Provide the [X, Y] coordinate of the cell's center where the given text is located.  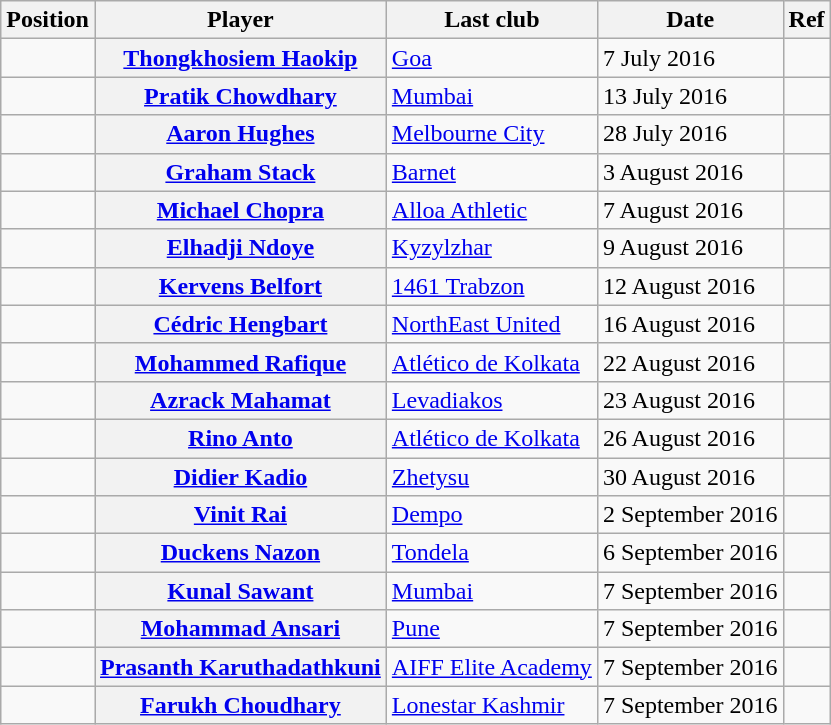
Kunal Sawant [240, 591]
Mohammed Rafique [240, 362]
Player [240, 20]
Goa [492, 58]
Kervens Belfort [240, 286]
Graham Stack [240, 172]
7 August 2016 [690, 210]
Didier Kadio [240, 477]
Position [48, 20]
2 September 2016 [690, 515]
Prasanth Karuthadathkuni [240, 667]
Farukh Choudhary [240, 705]
26 August 2016 [690, 438]
Zhetysu [492, 477]
Dempo [492, 515]
28 July 2016 [690, 134]
Azrack Mahamat [240, 400]
Thongkhosiem Haokip [240, 58]
6 September 2016 [690, 553]
Levadiakos [492, 400]
Elhadji Ndoye [240, 248]
1461 Trabzon [492, 286]
AIFF Elite Academy [492, 667]
Date [690, 20]
Kyzylzhar [492, 248]
Michael Chopra [240, 210]
Cédric Hengbart [240, 324]
Rino Anto [240, 438]
Mohammad Ansari [240, 629]
Duckens Nazon [240, 553]
16 August 2016 [690, 324]
NorthEast United [492, 324]
Ref [806, 20]
7 July 2016 [690, 58]
22 August 2016 [690, 362]
Vinit Rai [240, 515]
Tondela [492, 553]
Aaron Hughes [240, 134]
13 July 2016 [690, 96]
Pune [492, 629]
9 August 2016 [690, 248]
Melbourne City [492, 134]
Lonestar Kashmir [492, 705]
Last club [492, 20]
Alloa Athletic [492, 210]
Barnet [492, 172]
Pratik Chowdhary [240, 96]
30 August 2016 [690, 477]
3 August 2016 [690, 172]
23 August 2016 [690, 400]
12 August 2016 [690, 286]
